Identify which cell holds the provided text, then report its [x, y] central coordinate. 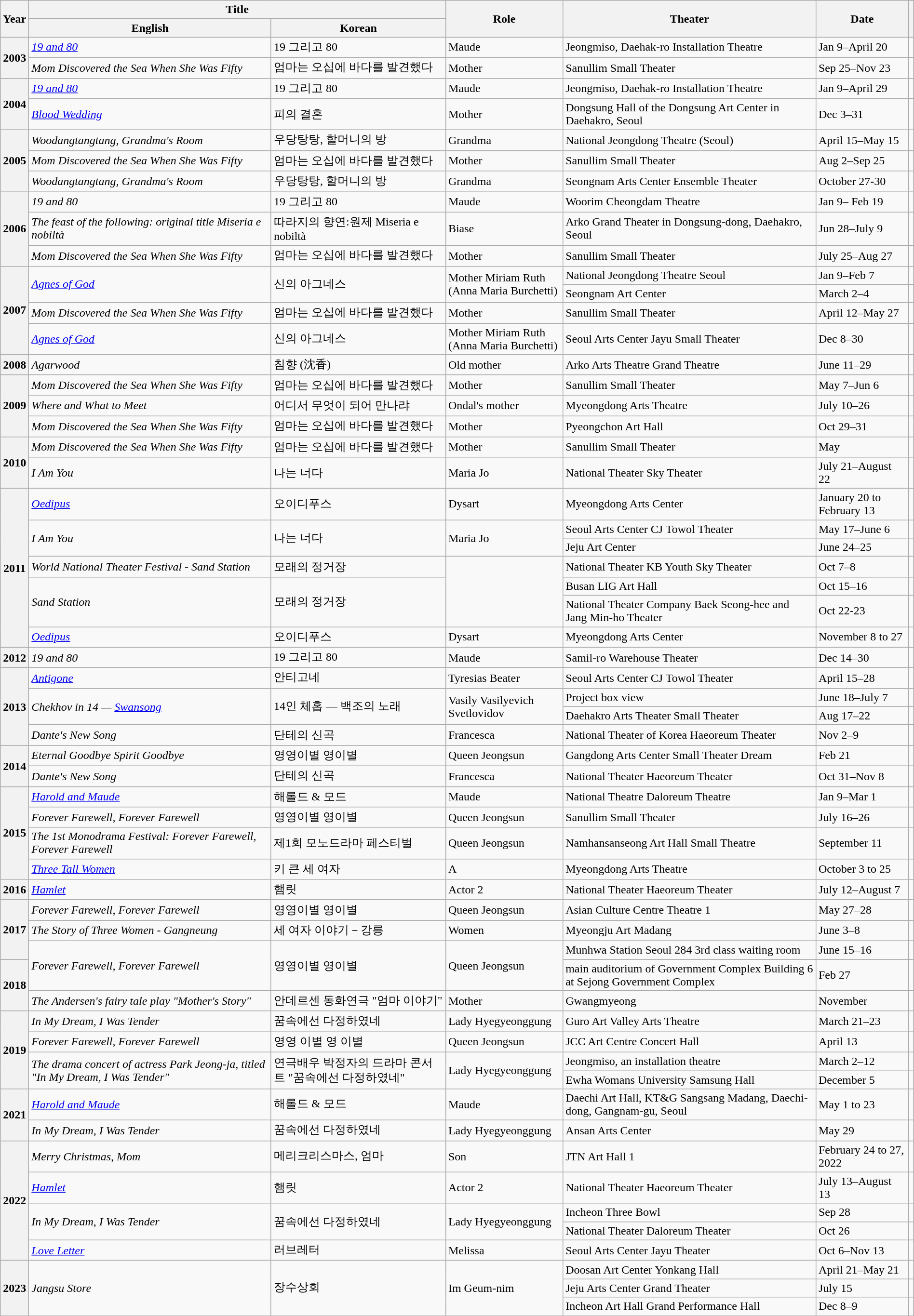
Title [237, 10]
Theater [689, 19]
April 21–May 21 [862, 1270]
제1회 모노드라마 페스티벌 [358, 843]
Dec 8–30 [862, 339]
Seongnam Arts Center Ensemble Theater [689, 181]
Dongsung Hall of the Dongsung Art Center in Daehakro, Seoul [689, 115]
Oct 6–Nov 13 [862, 1250]
November [862, 1001]
November 8 to 27 [862, 637]
Jan 9–April 20 [862, 47]
June 15–16 [862, 950]
Gwangmyeong [689, 1001]
June 18–July 7 [862, 697]
National Theater Company Baek Seong-hee and Jang Min-ho Theater [689, 611]
피의 결혼 [358, 115]
Pyeongchon Art Hall [689, 426]
National Jeongdong Theatre (Seoul) [689, 141]
Namhansanseong Art Hall Small Theatre [689, 843]
침향 (沈香) [358, 365]
Project box view [689, 697]
Women [504, 931]
Oct 31–Nov 8 [862, 776]
Jan 9–Mar 1 [862, 797]
2014 [14, 766]
National Theater Daloreum Theater [689, 1231]
Aug 2–Sep 25 [862, 161]
July 21–August 22 [862, 473]
May [862, 447]
Busan LIG Art Hall [689, 586]
Oct 15–16 [862, 586]
Dec 3–31 [862, 115]
Jan 9– Feb 19 [862, 201]
2010 [14, 463]
Asian Culture Centre Theatre 1 [689, 910]
Jeju Art Center [689, 547]
March 21–23 [862, 1022]
2008 [14, 365]
Jan 9–Feb 7 [862, 275]
April 15–28 [862, 678]
Year [14, 19]
Melissa [504, 1250]
Feb 21 [862, 756]
Son [504, 1156]
Seongnam Art Center [689, 293]
December 5 [862, 1079]
연극배우 박정자의 드라마 콘서트 "꿈속에선 다정하였네" [358, 1070]
영영 이별 영 이별 [358, 1042]
2016 [14, 890]
June 11–29 [862, 365]
National Theater KB Youth Sky Theater [689, 567]
Aug 17–22 [862, 716]
2007 [14, 310]
English [150, 28]
July 10–26 [862, 406]
Role [504, 19]
2005 [14, 161]
Doosan Art Center Yonkang Hall [689, 1270]
March 2–4 [862, 293]
May 7–Jun 6 [862, 385]
Jun 28–July 9 [862, 229]
April 12–May 27 [862, 313]
Jeju Arts Center Grand Theater [689, 1288]
Antigone [150, 678]
2006 [14, 228]
Daechi Art Hall, KT&G Sangsang Madang, Daechi-dong, Gangnam-gu, Seoul [689, 1104]
Oct 29–31 [862, 426]
Jan 9–April 29 [862, 89]
어디서 무엇이 되어 만나랴 [358, 406]
April 13 [862, 1042]
Woorim Cheongdam Theatre [689, 201]
Daehakro Arts Theater Small Theater [689, 716]
Oct 22-23 [862, 611]
Love Letter [150, 1250]
안데르센 동화연극 "엄마 이야기" [358, 1001]
Jeongmiso, an installation theatre [689, 1061]
National Theater Sky Theater [689, 473]
Nov 2–9 [862, 735]
Munhwa Station Seoul 284 3rd class waiting room [689, 950]
Arko Grand Theater in Dongsung-dong, Daehakro, Seoul [689, 229]
2017 [14, 929]
Dec 8–9 [862, 1306]
National Theater of Korea Haeoreum Theater [689, 735]
September 11 [862, 843]
Three Tall Women [150, 869]
Jangsu Store [150, 1288]
키 큰 세 여자 [358, 869]
main auditorium of Government Complex Building 6 at Sejong Government Complex [689, 974]
July 16–26 [862, 817]
Where and What to Meet [150, 406]
2015 [14, 833]
July 12–August 7 [862, 890]
메리크리스마스, 엄마 [358, 1156]
The Story of Three Women - Gangneung [150, 931]
Sep 28 [862, 1212]
World National Theater Festival - Sand Station [150, 567]
The feast of the following: original title Miseria e nobiltà [150, 229]
May 17–June 6 [862, 529]
January 20 to February 13 [862, 504]
Oct 7–8 [862, 567]
May 1 to 23 [862, 1104]
Samil-ro Warehouse Theater [689, 657]
July 25–Aug 27 [862, 255]
June 3–8 [862, 931]
April 15–May 15 [862, 141]
Merry Christmas, Mom [150, 1156]
Seoul Arts Center Jayu Small Theater [689, 339]
March 2–12 [862, 1061]
2023 [14, 1288]
Ondal's mother [504, 406]
2019 [14, 1050]
Biase [504, 229]
July 13–August 13 [862, 1187]
Sand Station [150, 601]
Incheon Three Bowl [689, 1212]
2013 [14, 706]
Dec 14–30 [862, 657]
Arko Arts Theatre Grand Theatre [689, 365]
Ansan Arts Center [689, 1130]
A [504, 869]
October 3 to 25 [862, 869]
2012 [14, 657]
Gangdong Arts Center Small Theater Dream [689, 756]
The drama concert of actress Park Jeong-ja, titled "In My Dream, I Was Tender" [150, 1070]
2011 [14, 568]
2022 [14, 1201]
Old mother [504, 365]
Guro Art Valley Arts Theatre [689, 1022]
장수상회 [358, 1288]
July 15 [862, 1288]
세 여자 이야기－강릉 [358, 931]
Ewha Womans University Samsung Hall [689, 1079]
October 27-30 [862, 181]
안티고네 [358, 678]
JTN Art Hall 1 [689, 1156]
JCC Art Centre Concert Hall [689, 1042]
Oct 26 [862, 1231]
따라지의 향연:원제 Miseria e nobiltà [358, 229]
May 29 [862, 1130]
Im Geum-nim [504, 1288]
14인 체홉 — 백조의 노래 [358, 706]
Agarwood [150, 365]
Myeongju Art Madang [689, 931]
Chekhov in 14 — Swansong [150, 706]
Date [862, 19]
National Theatre Daloreum Theatre [689, 797]
The 1st Monodrama Festival: Forever Farewell, Forever Farewell [150, 843]
February 24 to 27, 2022 [862, 1156]
National Jeongdong Theatre Seoul [689, 275]
Korean [358, 28]
The Andersen's fairy tale play "Mother's Story" [150, 1001]
Tyresias Beater [504, 678]
Sep 25–Nov 23 [862, 67]
June 24–25 [862, 547]
Feb 27 [862, 974]
Blood Wedding [150, 115]
Incheon Art Hall Grand Performance Hall [689, 1306]
2004 [14, 104]
2021 [14, 1115]
Seoul Arts Center Jayu Theater [689, 1250]
May 27–28 [862, 910]
Eternal Goodbye Spirit Goodbye [150, 756]
러브레터 [358, 1250]
Vasily Vasilyevich Svetlovidov [504, 706]
2018 [14, 985]
2009 [14, 406]
2003 [14, 58]
